Detect which cell encompasses the target text, then output its [X, Y] center coordinate. 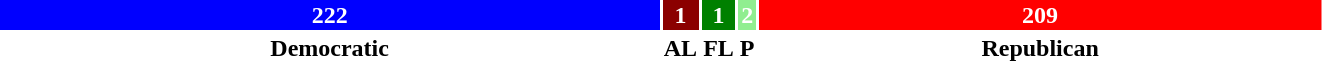
2 [747, 15]
222 [330, 15]
209 [1040, 15]
